Detect which cell encompasses the target text, then output its [X, Y] center coordinate. 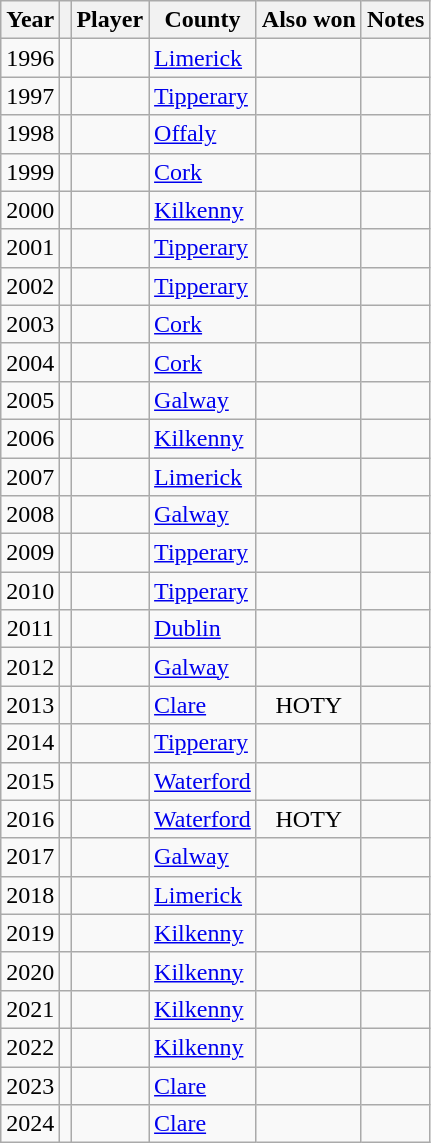
2007 [30, 477]
2011 [30, 629]
2006 [30, 438]
2017 [30, 857]
2019 [30, 933]
Dublin [203, 629]
2020 [30, 971]
2009 [30, 553]
2015 [30, 781]
2005 [30, 400]
2024 [30, 1124]
2002 [30, 286]
2016 [30, 819]
2008 [30, 515]
2021 [30, 1009]
2013 [30, 705]
2003 [30, 324]
2012 [30, 667]
2014 [30, 743]
2004 [30, 362]
1997 [30, 96]
Year [30, 20]
Notes [395, 20]
2000 [30, 210]
Player [110, 20]
2022 [30, 1047]
County [203, 20]
Offaly [203, 134]
1998 [30, 134]
2001 [30, 248]
1996 [30, 58]
2023 [30, 1085]
2018 [30, 895]
1999 [30, 172]
2010 [30, 591]
Also won [308, 20]
